Find where the given text appears and provide that cell's center as [x, y] coordinate. 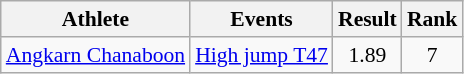
Events [262, 19]
Result [368, 19]
7 [432, 55]
Rank [432, 19]
High jump T47 [262, 55]
1.89 [368, 55]
Athlete [96, 19]
Angkarn Chanaboon [96, 55]
